For the text-containing cell, return its midpoint in (x, y) coordinate format. 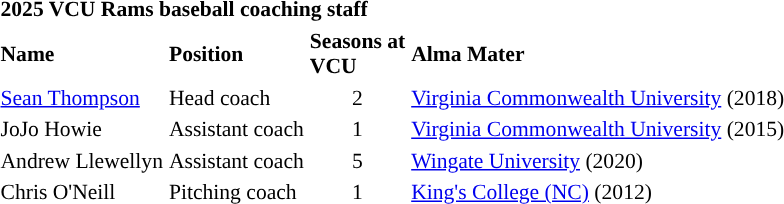
1 (357, 129)
Position (236, 53)
Seasons atVCU (357, 53)
2 (357, 98)
Head coach (236, 98)
5 (357, 160)
